Return (x, y) of the center of cell containing provided text 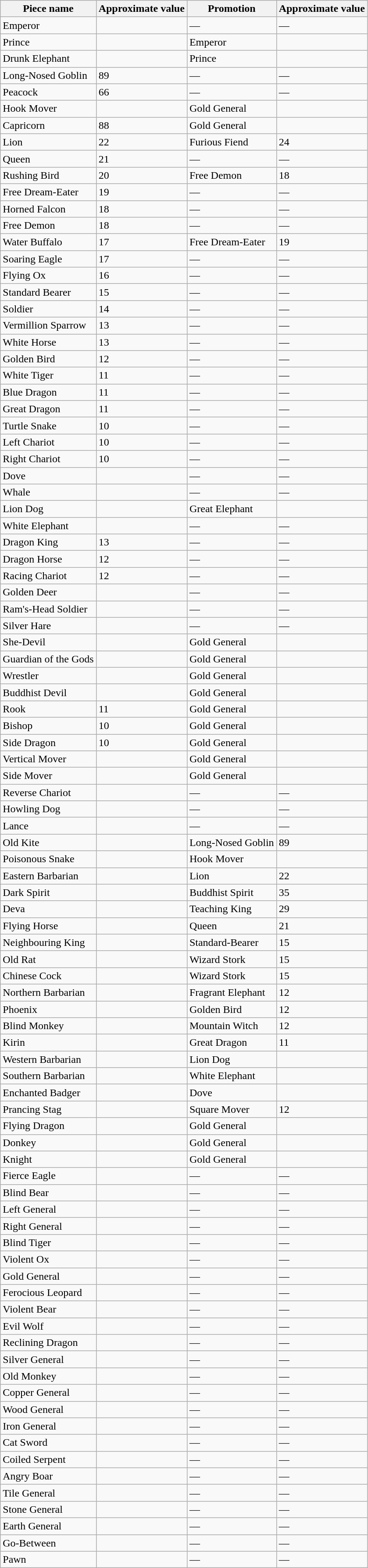
Old Monkey (48, 1376)
Tile General (48, 1493)
Reverse Chariot (48, 793)
66 (141, 92)
Wood General (48, 1409)
Capricorn (48, 125)
Soaring Eagle (48, 259)
Peacock (48, 92)
Fierce Eagle (48, 1176)
Stone General (48, 1509)
Iron General (48, 1426)
Dragon King (48, 542)
29 (322, 909)
Phoenix (48, 1009)
Donkey (48, 1143)
Pawn (48, 1560)
Ferocious Leopard (48, 1293)
Howling Dog (48, 809)
Western Barbarian (48, 1059)
Great Elephant (232, 509)
Dark Spirit (48, 892)
She-Devil (48, 642)
Flying Horse (48, 926)
Square Mover (232, 1109)
Drunk Elephant (48, 59)
Rook (48, 709)
20 (141, 175)
Promotion (232, 9)
Bishop (48, 726)
Southern Barbarian (48, 1076)
Lance (48, 826)
Side Dragon (48, 743)
Whale (48, 492)
16 (141, 276)
Turtle Snake (48, 425)
24 (322, 142)
14 (141, 309)
Golden Deer (48, 592)
Earth General (48, 1526)
Old Rat (48, 959)
Violent Bear (48, 1310)
Mountain Witch (232, 1026)
35 (322, 892)
Side Mover (48, 776)
Reclining Dragon (48, 1343)
Buddhist Spirit (232, 892)
Eastern Barbarian (48, 876)
Fragrant Elephant (232, 992)
Right Chariot (48, 459)
Neighbouring King (48, 942)
White Horse (48, 342)
Silver General (48, 1359)
Left General (48, 1209)
Copper General (48, 1393)
Chinese Cock (48, 976)
Vertical Mover (48, 759)
Racing Chariot (48, 576)
88 (141, 125)
Angry Boar (48, 1476)
Flying Dragon (48, 1126)
Blind Monkey (48, 1026)
Buddhist Devil (48, 692)
Left Chariot (48, 442)
Go-Between (48, 1543)
Teaching King (232, 909)
Guardian of the Gods (48, 659)
Vermillion Sparrow (48, 326)
Deva (48, 909)
Kirin (48, 1043)
Violent Ox (48, 1259)
Rushing Bird (48, 175)
Coiled Serpent (48, 1459)
Silver Hare (48, 626)
Old Kite (48, 842)
Blind Tiger (48, 1242)
Piece name (48, 9)
Enchanted Badger (48, 1093)
Water Buffalo (48, 242)
Soldier (48, 309)
Standard Bearer (48, 292)
Horned Falcon (48, 209)
Ram's-Head Soldier (48, 609)
Flying Ox (48, 276)
Knight (48, 1159)
Right General (48, 1226)
Standard-Bearer (232, 942)
Wrestler (48, 676)
Blind Bear (48, 1193)
Furious Fiend (232, 142)
White Tiger (48, 375)
Poisonous Snake (48, 859)
Dragon Horse (48, 559)
Cat Sword (48, 1443)
Prancing Stag (48, 1109)
Northern Barbarian (48, 992)
Blue Dragon (48, 392)
Evil Wolf (48, 1326)
